Identify which cell holds the provided text, then report its (x, y) central coordinate. 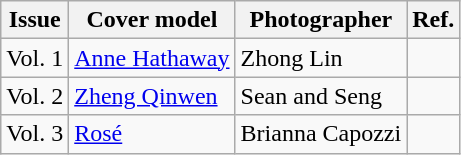
Sean and Seng (321, 96)
Brianna Capozzi (321, 134)
Vol. 1 (35, 58)
Ref. (434, 20)
Issue (35, 20)
Cover model (152, 20)
Vol. 3 (35, 134)
Vol. 2 (35, 96)
Photographer (321, 20)
Zhong Lin (321, 58)
Anne Hathaway (152, 58)
Rosé (152, 134)
Zheng Qinwen (152, 96)
